Return the [X, Y] coordinate for the center point of the cell that contains the specified text.  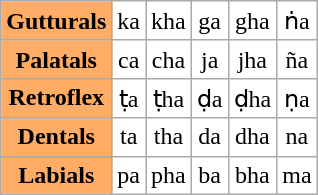
Palatals [56, 59]
bha [252, 175]
Gutturals [56, 21]
ga [210, 21]
cha [169, 59]
ka [129, 21]
ta [129, 137]
kha [169, 21]
ṭha [169, 98]
ṅa [297, 21]
ja [210, 59]
gha [252, 21]
pha [169, 175]
tha [169, 137]
ṇa [297, 98]
pa [129, 175]
Retroflex [56, 98]
ca [129, 59]
ḍha [252, 98]
ṭa [129, 98]
dha [252, 137]
ba [210, 175]
jha [252, 59]
ḍa [210, 98]
Dentals [56, 137]
na [297, 137]
ma [297, 175]
Labials [56, 175]
ña [297, 59]
da [210, 137]
